Identify which cell holds the provided text, then report its [X, Y] central coordinate. 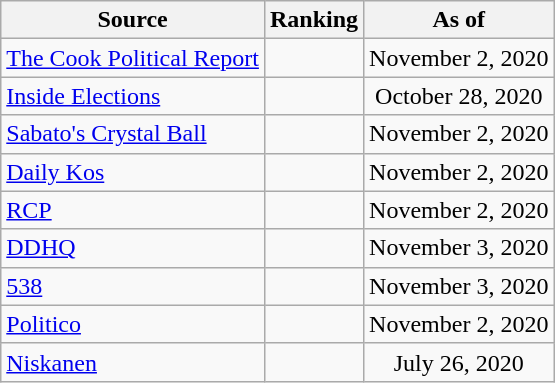
Daily Kos [133, 172]
RCP [133, 210]
Politico [133, 324]
Ranking [314, 20]
Inside Elections [133, 96]
538 [133, 286]
October 28, 2020 [459, 96]
July 26, 2020 [459, 362]
As of [459, 20]
Niskanen [133, 362]
Source [133, 20]
The Cook Political Report [133, 58]
Sabato's Crystal Ball [133, 134]
DDHQ [133, 248]
